Capture the cell that displays the provided text and extract its (X, Y) central coordinate. 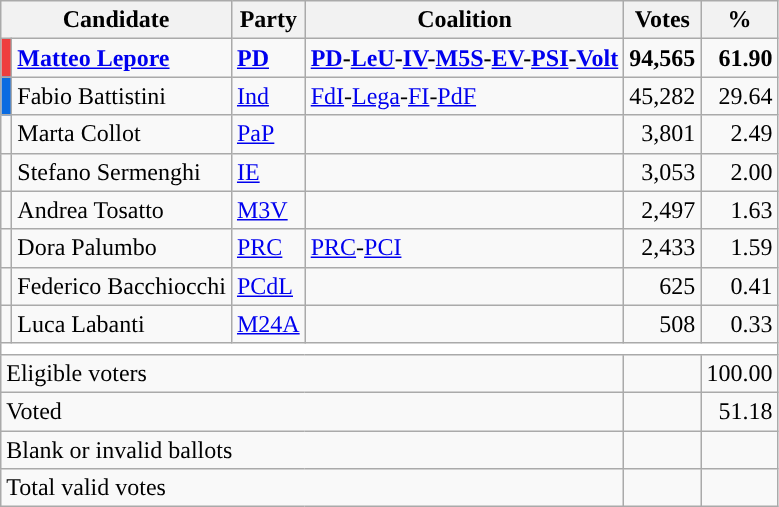
51.18 (740, 411)
PCdL (268, 286)
0.33 (740, 324)
2,433 (662, 248)
Total valid votes (312, 488)
Coalition (464, 20)
Marta Collot (122, 134)
3,053 (662, 172)
1.63 (740, 210)
Ind (268, 96)
M24A (268, 324)
Fabio Battistini (122, 96)
Luca Labanti (122, 324)
3,801 (662, 134)
29.64 (740, 96)
625 (662, 286)
1.59 (740, 248)
2,497 (662, 210)
FdI-Lega-FI-PdF (464, 96)
Matteo Lepore (122, 58)
Votes (662, 20)
Federico Bacchiocchi (122, 286)
94,565 (662, 58)
PRC-PCI (464, 248)
Party (268, 20)
0.41 (740, 286)
2.49 (740, 134)
Voted (312, 411)
Candidate (116, 20)
M3V (268, 210)
Dora Palumbo (122, 248)
PD (268, 58)
PRC (268, 248)
PaP (268, 134)
Andrea Tosatto (122, 210)
IE (268, 172)
% (740, 20)
100.00 (740, 373)
Eligible voters (312, 373)
PD-LeU-IV-M5S-EV-PSI-Volt (464, 58)
Stefano Sermenghi (122, 172)
61.90 (740, 58)
45,282 (662, 96)
508 (662, 324)
Blank or invalid ballots (312, 449)
2.00 (740, 172)
